From the cell containing the given text, extract its center point as [x, y] coordinate. 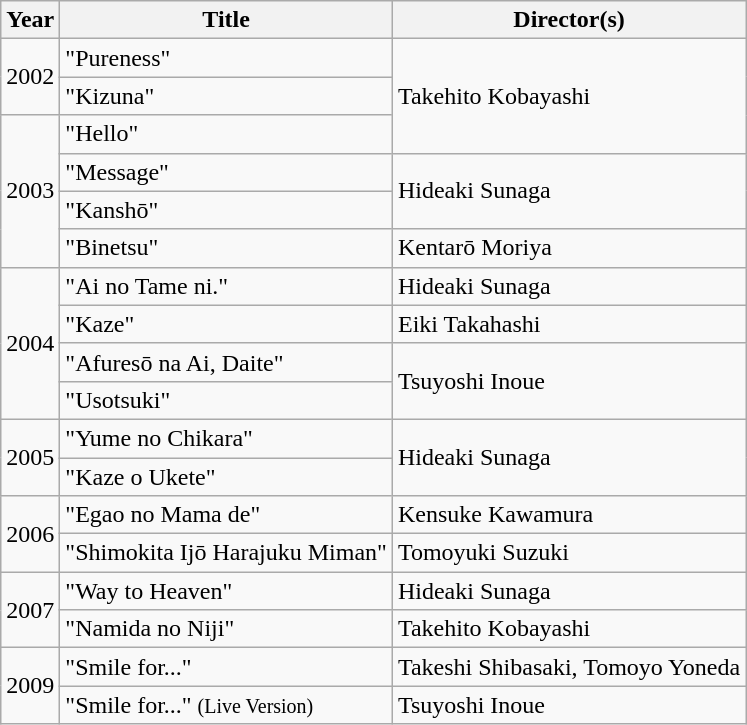
"Message" [226, 172]
"Kanshō" [226, 210]
"Kaze o Ukete" [226, 477]
Title [226, 20]
Director(s) [568, 20]
2004 [30, 343]
"Ai no Tame ni." [226, 286]
Eiki Takahashi [568, 324]
"Smile for..." [226, 667]
Tomoyuki Suzuki [568, 553]
"Afuresō na Ai, Daite" [226, 362]
2007 [30, 610]
"Way to Heaven" [226, 591]
"Kaze" [226, 324]
2002 [30, 77]
"Binetsu" [226, 248]
2006 [30, 534]
Kentarō Moriya [568, 248]
Year [30, 20]
Kensuke Kawamura [568, 515]
"Kizuna" [226, 96]
"Smile for..." (Live Version) [226, 705]
2003 [30, 191]
"Pureness" [226, 58]
"Yume no Chikara" [226, 438]
"Shimokita Ijō Harajuku Miman" [226, 553]
"Namida no Niji" [226, 629]
"Usotsuki" [226, 400]
"Egao no Mama de" [226, 515]
Takeshi Shibasaki, Tomoyo Yoneda [568, 667]
2009 [30, 686]
"Hello" [226, 134]
2005 [30, 457]
